Extract the (x, y) coordinate from the center of the cell holding the provided text.  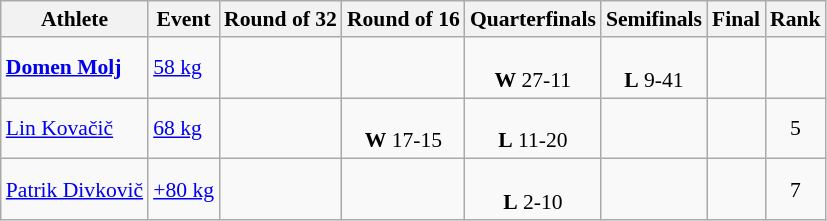
Domen Molj (74, 68)
W 27-11 (533, 68)
Event (184, 19)
L 2-10 (533, 190)
Quarterfinals (533, 19)
Lin Kovačič (74, 128)
L 11-20 (533, 128)
68 kg (184, 128)
W 17-15 (404, 128)
Rank (796, 19)
7 (796, 190)
5 (796, 128)
Final (736, 19)
L 9-41 (654, 68)
Round of 32 (280, 19)
+80 kg (184, 190)
Semifinals (654, 19)
Round of 16 (404, 19)
58 kg (184, 68)
Patrik Divkovič (74, 190)
Athlete (74, 19)
